Output the (X, Y) coordinate of the center of the cell containing the given text.  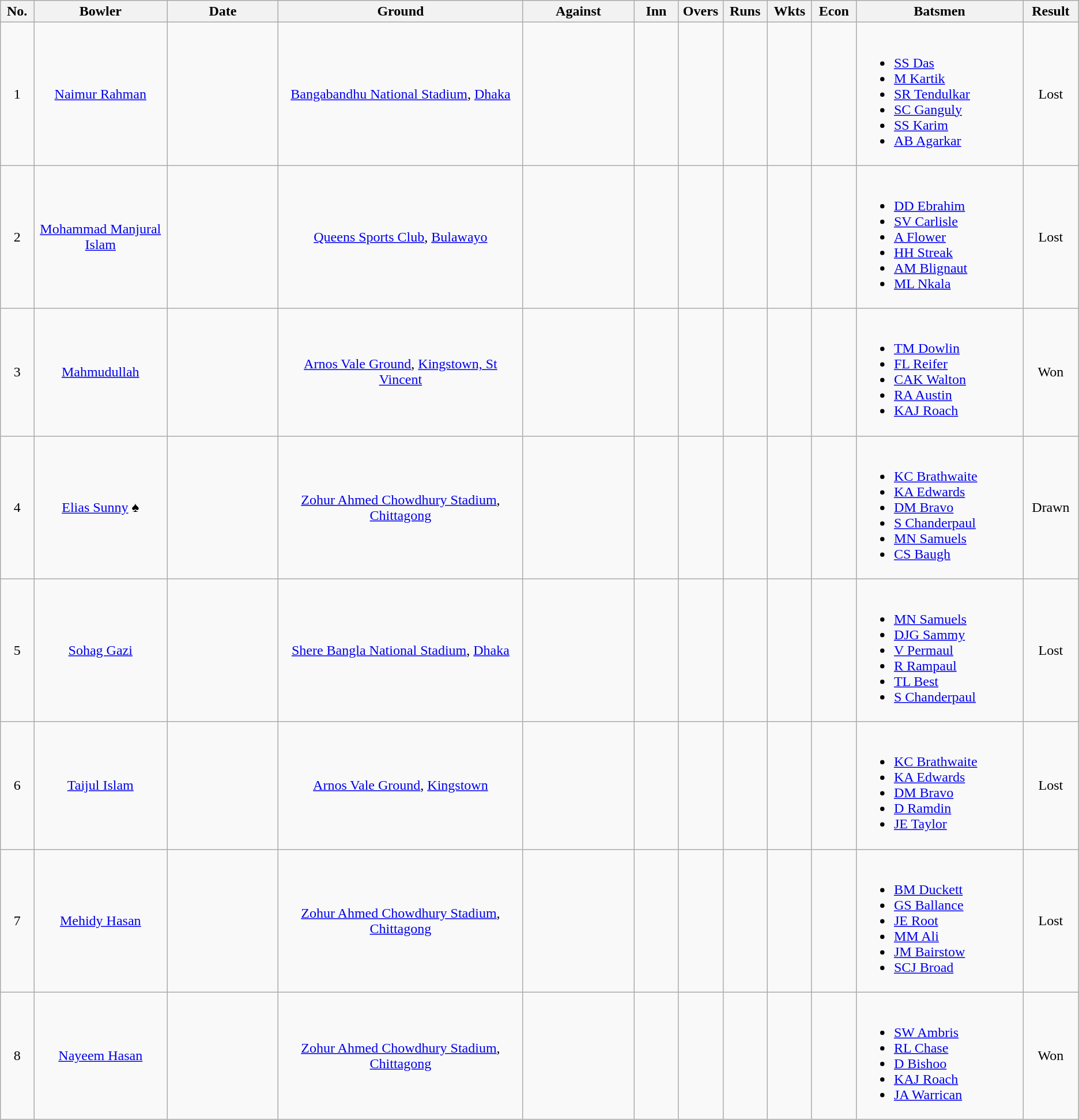
MN SamuelsDJG SammyV PermaulR RampaulTL BestS Chanderpaul (940, 650)
Shere Bangla National Stadium, Dhaka (401, 650)
Elias Sunny ♠ (100, 507)
No. (17, 12)
BM DuckettGS BallanceJE RootMM AliJM BairstowSCJ Broad (940, 921)
Arnos Vale Ground, Kingstown (401, 785)
Overs (701, 12)
Sohag Gazi (100, 650)
2 (17, 237)
Result (1051, 12)
Date (222, 12)
8 (17, 1056)
Mohammad Manjural Islam (100, 237)
Queens Sports Club, Bulawayo (401, 237)
Taijul Islam (100, 785)
Naimur Rahman (100, 94)
Bowler (100, 12)
6 (17, 785)
Runs (745, 12)
Drawn (1051, 507)
Inn (656, 12)
4 (17, 507)
Wkts (790, 12)
Ground (401, 12)
Mehidy Hasan (100, 921)
TM DowlinFL ReiferCAK WaltonRA AustinKAJ Roach (940, 372)
7 (17, 921)
Against (579, 12)
KC BrathwaiteKA EdwardsDM BravoD RamdinJE Taylor (940, 785)
3 (17, 372)
SS DasM KartikSR TendulkarSC GangulySS KarimAB Agarkar (940, 94)
Nayeem Hasan (100, 1056)
Bangabandhu National Stadium, Dhaka (401, 94)
Arnos Vale Ground, Kingstown, St Vincent (401, 372)
DD EbrahimSV CarlisleA FlowerHH StreakAM BlignautML Nkala (940, 237)
SW AmbrisRL ChaseD BishooKAJ RoachJA Warrican (940, 1056)
5 (17, 650)
Econ (833, 12)
1 (17, 94)
Batsmen (940, 12)
KC BrathwaiteKA EdwardsDM BravoS ChanderpaulMN SamuelsCS Baugh (940, 507)
Mahmudullah (100, 372)
